From the cell containing the given text, extract its center point as (x, y) coordinate. 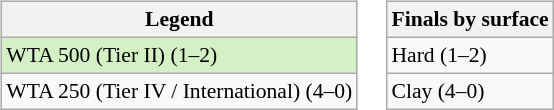
Clay (4–0) (470, 91)
WTA 250 (Tier IV / International) (4–0) (179, 91)
WTA 500 (Tier II) (1–2) (179, 55)
Finals by surface (470, 20)
Legend (179, 20)
Hard (1–2) (470, 55)
